Pinpoint the cell where the given text exists, returning its (x, y) midpoint coordinate. 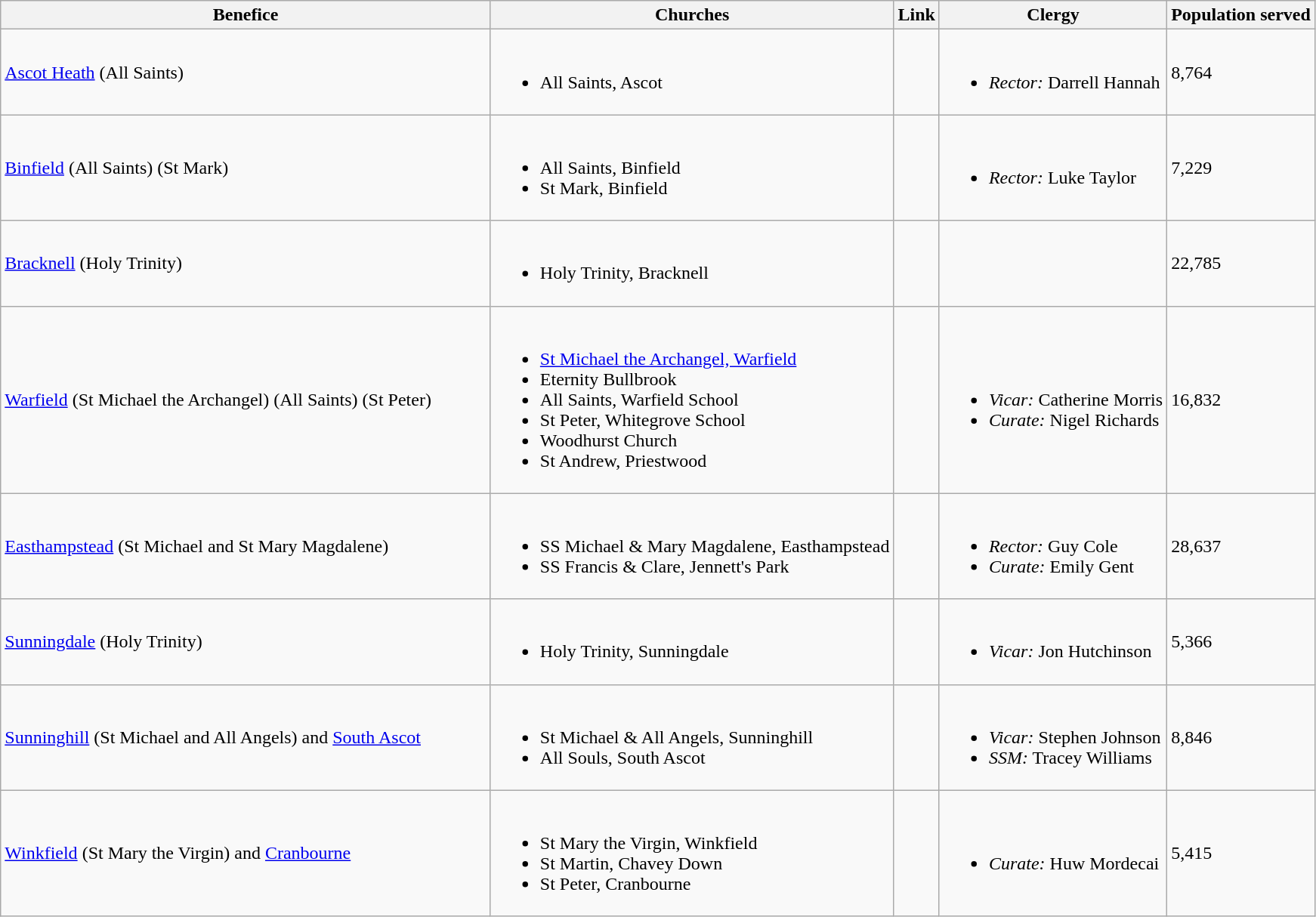
Ascot Heath (All Saints) (246, 73)
St Michael the Archangel, WarfieldEternity BullbrookAll Saints, Warfield SchoolSt Peter, Whitegrove SchoolWoodhurst ChurchSt Andrew, Priestwood (692, 400)
All Saints, BinfieldSt Mark, Binfield (692, 168)
Rector: Luke Taylor (1053, 168)
Vicar: Stephen JohnsonSSM: Tracey Williams (1053, 737)
Churches (692, 15)
Binfield (All Saints) (St Mark) (246, 168)
Vicar: Jon Hutchinson (1053, 642)
Population served (1241, 15)
Clergy (1053, 15)
22,785 (1241, 263)
Holy Trinity, Sunningdale (692, 642)
Benefice (246, 15)
16,832 (1241, 400)
Sunninghill (St Michael and All Angels) and South Ascot (246, 737)
St Mary the Virgin, WinkfieldSt Martin, Chavey DownSt Peter, Cranbourne (692, 854)
28,637 (1241, 546)
Winkfield (St Mary the Virgin) and Cranbourne (246, 854)
Warfield (St Michael the Archangel) (All Saints) (St Peter) (246, 400)
5,415 (1241, 854)
Rector: Darrell Hannah (1053, 73)
Rector: Guy ColeCurate: Emily Gent (1053, 546)
8,764 (1241, 73)
SS Michael & Mary Magdalene, EasthampsteadSS Francis & Clare, Jennett's Park (692, 546)
All Saints, Ascot (692, 73)
Curate: Huw Mordecai (1053, 854)
Sunningdale (Holy Trinity) (246, 642)
5,366 (1241, 642)
Easthampstead (St Michael and St Mary Magdalene) (246, 546)
Bracknell (Holy Trinity) (246, 263)
7,229 (1241, 168)
Vicar: Catherine MorrisCurate: Nigel Richards (1053, 400)
St Michael & All Angels, SunninghillAll Souls, South Ascot (692, 737)
Holy Trinity, Bracknell (692, 263)
Link (916, 15)
8,846 (1241, 737)
